For the text-containing cell, return its midpoint in (X, Y) coordinate format. 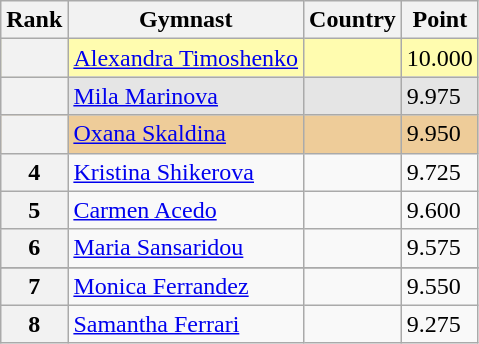
Mila Marinova (186, 96)
4 (34, 172)
7 (34, 286)
Samantha Ferrari (186, 324)
9.950 (440, 134)
8 (34, 324)
6 (34, 248)
Monica Ferrandez (186, 286)
10.000 (440, 58)
9.275 (440, 324)
Country (353, 20)
Gymnast (186, 20)
5 (34, 210)
Rank (34, 20)
Point (440, 20)
9.600 (440, 210)
9.975 (440, 96)
9.550 (440, 286)
Alexandra Timoshenko (186, 58)
Oxana Skaldina (186, 134)
Maria Sansaridou (186, 248)
9.575 (440, 248)
Kristina Shikerova (186, 172)
Carmen Acedo (186, 210)
9.725 (440, 172)
